From the cell containing the given text, extract its center point as [x, y] coordinate. 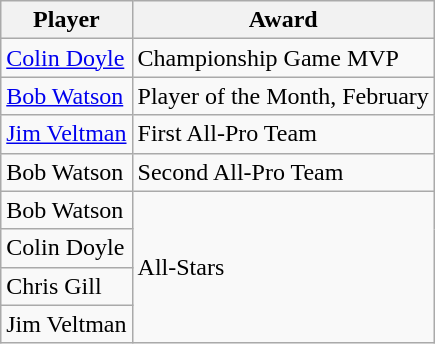
Player [66, 20]
First All-Pro Team [283, 134]
All-Stars [283, 267]
Player of the Month, February [283, 96]
Second All-Pro Team [283, 172]
Championship Game MVP [283, 58]
Chris Gill [66, 286]
Award [283, 20]
